Find where the given text appears and provide that cell's center as (X, Y) coordinate. 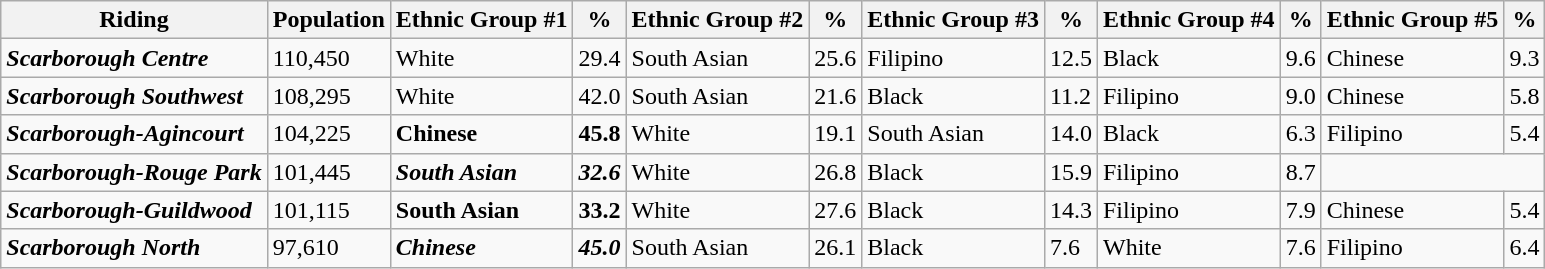
15.9 (1070, 172)
Scarborough Southwest (134, 96)
Ethnic Group #5 (1412, 20)
9.3 (1524, 58)
9.0 (1300, 96)
14.3 (1070, 210)
97,610 (328, 248)
Ethnic Group #3 (954, 20)
9.6 (1300, 58)
45.8 (600, 134)
26.8 (836, 172)
21.6 (836, 96)
12.5 (1070, 58)
Scarborough-Agincourt (134, 134)
11.2 (1070, 96)
104,225 (328, 134)
Riding (134, 20)
Scarborough-Rouge Park (134, 172)
6.4 (1524, 248)
27.6 (836, 210)
101,115 (328, 210)
Population (328, 20)
32.6 (600, 172)
33.2 (600, 210)
Scarborough Centre (134, 58)
5.8 (1524, 96)
8.7 (1300, 172)
Scarborough North (134, 248)
45.0 (600, 248)
14.0 (1070, 134)
26.1 (836, 248)
110,450 (328, 58)
19.1 (836, 134)
6.3 (1300, 134)
108,295 (328, 96)
7.9 (1300, 210)
Ethnic Group #1 (482, 20)
Scarborough-Guildwood (134, 210)
25.6 (836, 58)
29.4 (600, 58)
Ethnic Group #4 (1188, 20)
42.0 (600, 96)
101,445 (328, 172)
Ethnic Group #2 (718, 20)
